Extract the (x, y) coordinate from the center of the cell holding the provided text.  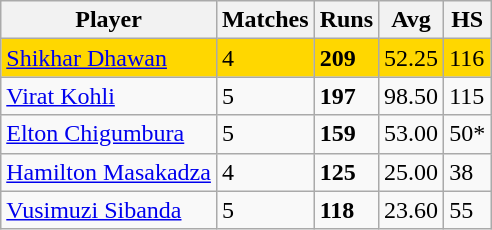
HS (468, 20)
Runs (346, 20)
38 (468, 172)
116 (468, 58)
159 (346, 134)
Matches (265, 20)
Hamilton Masakadza (109, 172)
Virat Kohli (109, 96)
209 (346, 58)
Player (109, 20)
118 (346, 210)
25.00 (412, 172)
52.25 (412, 58)
125 (346, 172)
115 (468, 96)
Avg (412, 20)
Shikhar Dhawan (109, 58)
Vusimuzi Sibanda (109, 210)
Elton Chigumbura (109, 134)
50* (468, 134)
53.00 (412, 134)
23.60 (412, 210)
197 (346, 96)
98.50 (412, 96)
55 (468, 210)
